Provide the (X, Y) coordinate of the cell's center where the given text is located.  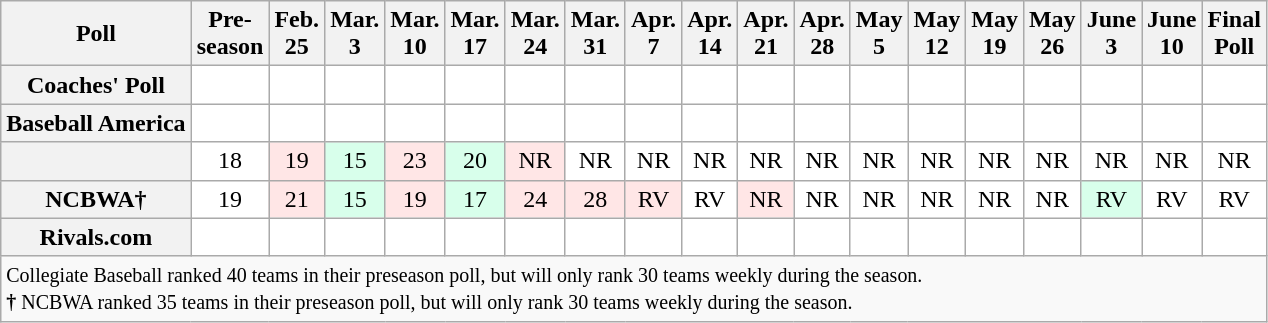
Mar.17 (475, 34)
May26 (1052, 34)
24 (535, 199)
20 (475, 161)
Baseball America (96, 123)
Mar.3 (355, 34)
23 (415, 161)
FinalPoll (1234, 34)
Poll (96, 34)
June3 (1111, 34)
Apr.14 (710, 34)
Pre-season (230, 34)
28 (595, 199)
June10 (1172, 34)
May5 (879, 34)
Apr.28 (822, 34)
17 (475, 199)
21 (297, 199)
Mar.24 (535, 34)
Coaches' Poll (96, 85)
Mar.10 (415, 34)
May12 (937, 34)
Apr.21 (766, 34)
May19 (995, 34)
Rivals.com (96, 237)
Mar.31 (595, 34)
Apr.7 (653, 34)
NCBWA† (96, 199)
18 (230, 161)
Feb.25 (297, 34)
